Output the [X, Y] coordinate of the center of the cell containing the given text.  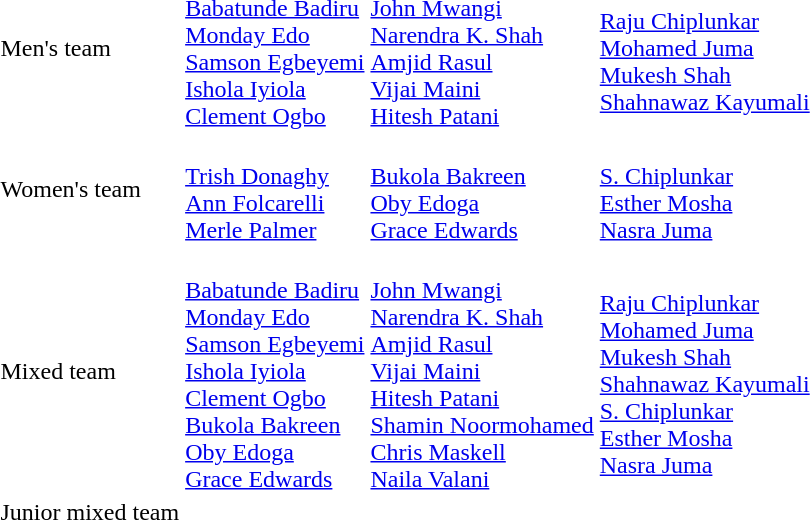
Bukola BakreenOby EdogaGrace Edwards [482, 190]
Babatunde BadiruMonday EdoSamson EgbeyemiIshola IyiolaClement OgboBukola BakreenOby EdogaGrace Edwards [275, 371]
Trish DonaghyAnn FolcarelliMerle Palmer [275, 190]
John MwangiNarendra K. ShahAmjid RasulVijai MainiHitesh PataniShamin NoormohamedChris MaskellNaila Valani [482, 371]
